Capture the cell that displays the provided text and extract its [x, y] central coordinate. 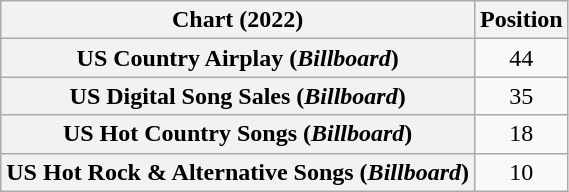
Chart (2022) [238, 20]
US Hot Country Songs (Billboard) [238, 134]
18 [521, 134]
Position [521, 20]
35 [521, 96]
US Hot Rock & Alternative Songs (Billboard) [238, 172]
10 [521, 172]
US Country Airplay (Billboard) [238, 58]
US Digital Song Sales (Billboard) [238, 96]
44 [521, 58]
